Search for the cell housing the specified text and yield its [x, y] center coordinate. 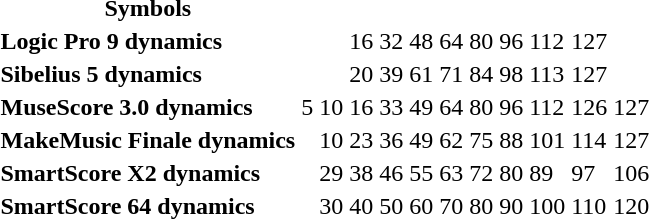
75 [482, 140]
71 [452, 74]
72 [482, 173]
89 [548, 173]
88 [512, 140]
98 [512, 74]
61 [422, 74]
32 [392, 41]
5 [308, 107]
38 [362, 173]
29 [332, 173]
55 [422, 173]
39 [392, 74]
23 [362, 140]
113 [548, 74]
33 [392, 107]
48 [422, 41]
36 [392, 140]
126 [590, 107]
62 [452, 140]
101 [548, 140]
114 [590, 140]
84 [482, 74]
20 [362, 74]
97 [590, 173]
63 [452, 173]
46 [392, 173]
